Search for the cell housing the specified text and yield its (x, y) center coordinate. 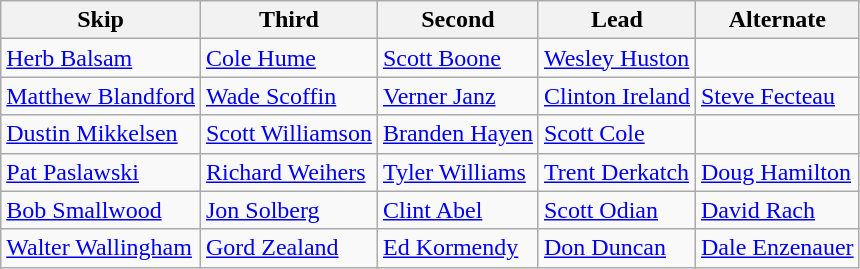
Jon Solberg (288, 210)
Clinton Ireland (616, 96)
Tyler Williams (458, 172)
Scott Odian (616, 210)
Skip (101, 20)
Dustin Mikkelsen (101, 134)
Trent Derkatch (616, 172)
Walter Wallingham (101, 248)
Wesley Huston (616, 58)
Doug Hamilton (777, 172)
Dale Enzenauer (777, 248)
Branden Hayen (458, 134)
Herb Balsam (101, 58)
David Rach (777, 210)
Alternate (777, 20)
Cole Hume (288, 58)
Wade Scoffin (288, 96)
Second (458, 20)
Third (288, 20)
Lead (616, 20)
Scott Boone (458, 58)
Richard Weihers (288, 172)
Scott Williamson (288, 134)
Ed Kormendy (458, 248)
Clint Abel (458, 210)
Pat Paslawski (101, 172)
Steve Fecteau (777, 96)
Gord Zealand (288, 248)
Bob Smallwood (101, 210)
Verner Janz (458, 96)
Matthew Blandford (101, 96)
Scott Cole (616, 134)
Don Duncan (616, 248)
